Capture the cell that displays the provided text and extract its (x, y) central coordinate. 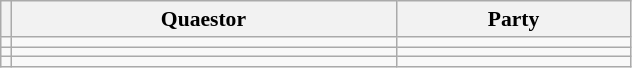
Party (514, 19)
Quaestor (204, 19)
